Extract the [x, y] coordinate from the center of the cell holding the provided text.  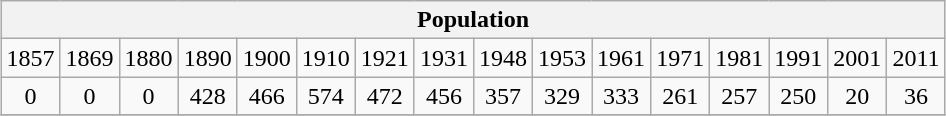
1953 [562, 58]
1961 [622, 58]
1857 [30, 58]
428 [208, 96]
1991 [798, 58]
1869 [90, 58]
2011 [916, 58]
257 [740, 96]
574 [326, 96]
1948 [502, 58]
1890 [208, 58]
1880 [148, 58]
472 [384, 96]
466 [266, 96]
2001 [858, 58]
1971 [680, 58]
329 [562, 96]
1910 [326, 58]
250 [798, 96]
333 [622, 96]
261 [680, 96]
357 [502, 96]
1921 [384, 58]
20 [858, 96]
1981 [740, 58]
456 [444, 96]
1900 [266, 58]
1931 [444, 58]
36 [916, 96]
Population [473, 20]
